Identify which cell holds the provided text, then report its (X, Y) central coordinate. 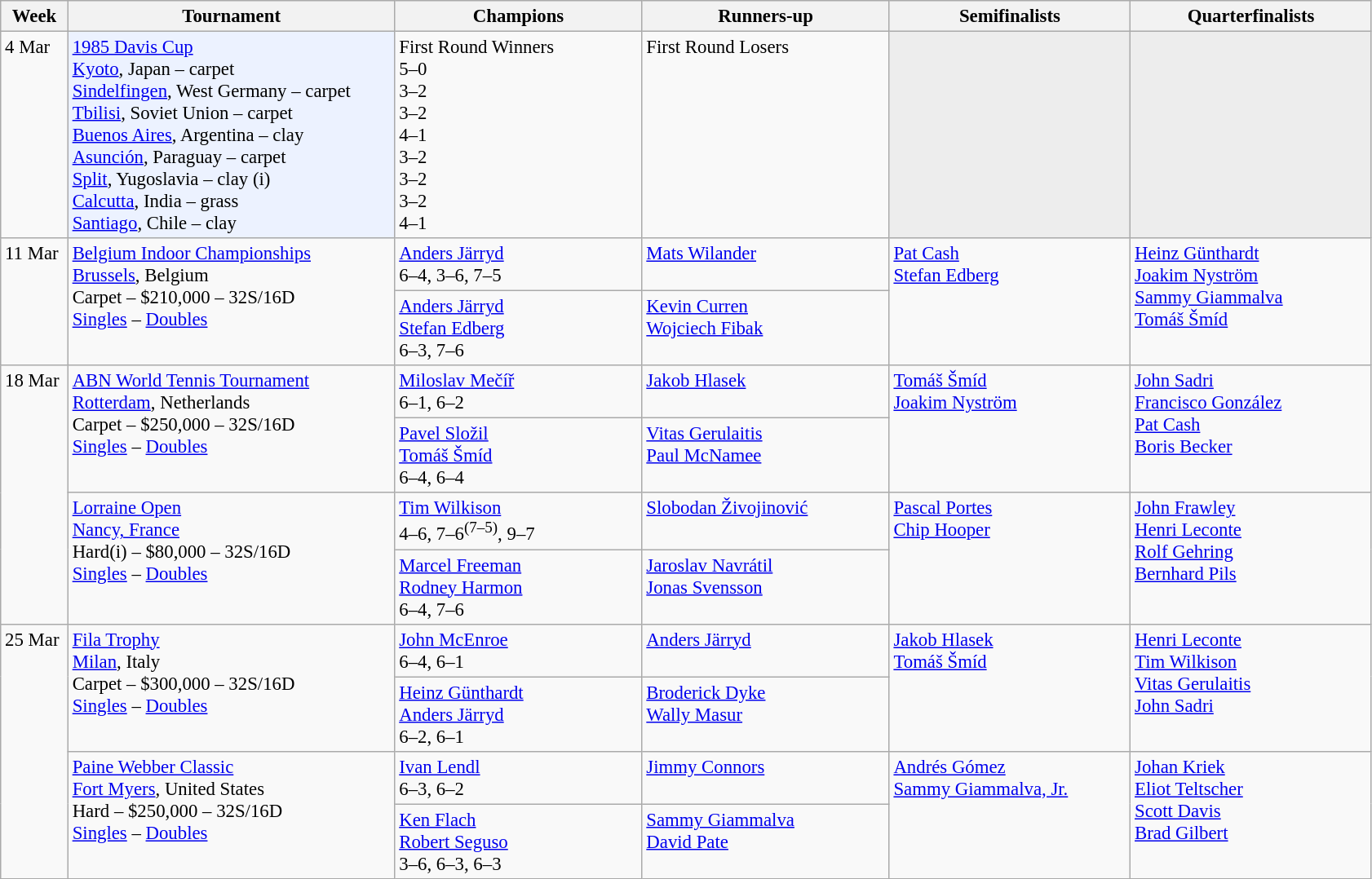
Mats Wilander (765, 264)
First Round Winners 5–0 3–2 3–2 4–1 3–2 3–2 3–2 4–1 (519, 135)
Paine Webber Classic Fort Myers, United StatesHard – $250,000 – 32S/16DSingles – Doubles (232, 815)
John McEnroe6–4, 6–1 (519, 651)
11 Mar (34, 302)
Tomáš Šmíd Joakim Nyström (1010, 429)
Lorraine Open Nancy, FranceHard(i) – $80,000 – 32S/16D Singles – Doubles (232, 558)
Pascal Portes Chip Hooper (1010, 558)
Miloslav Mečíř 6–1, 6–2 (519, 391)
Anders Järryd Stefan Edberg6–3, 7–6 (519, 329)
ABN World Tennis Tournament Rotterdam, NetherlandsCarpet – $250,000 – 32S/16D Singles – Doubles (232, 429)
Jakob Hlasek Tomáš Šmíd (1010, 687)
Andrés Gómez Sammy Giammalva, Jr. (1010, 815)
Marcel Freeman Rodney Harmon 6–4, 7–6 (519, 587)
Johan Kriek Eliot Teltscher Scott Davis Brad Gilbert (1251, 815)
Quarterfinalists (1251, 16)
Slobodan Živojinović (765, 520)
Semifinalists (1010, 16)
Tim Wilkison 4–6, 7–6(7–5), 9–7 (519, 520)
Jakob Hlasek (765, 391)
First Round Losers (765, 135)
Heinz Günthardt Joakim Nyström Sammy Giammalva Tomáš Šmíd (1251, 302)
Broderick Dyke Wally Masur (765, 714)
Belgium Indoor Championships Brussels, BelgiumCarpet – $210,000 – 32S/16D Singles – Doubles (232, 302)
Ivan Lendl6–3, 6–2 (519, 778)
John Sadri Francisco González Pat Cash Boris Becker (1251, 429)
Kevin Curren Wojciech Fibak (765, 329)
Heinz Günthardt Anders Järryd6–2, 6–1 (519, 714)
25 Mar (34, 751)
Pavel Složil Tomáš Šmíd 6–4, 6–4 (519, 456)
John Frawley Henri Leconte Rolf Gehring Bernhard Pils (1251, 558)
Champions (519, 16)
Henri Leconte Tim Wilkison Vitas Gerulaitis John Sadri (1251, 687)
Runners-up (765, 16)
Jaroslav Navrátil Jonas Svensson (765, 587)
Tournament (232, 16)
Fila Trophy Milan, ItalyCarpet – $300,000 – 32S/16D Singles – Doubles (232, 687)
Ken Flach Robert Seguso3–6, 6–3, 6–3 (519, 841)
Sammy Giammalva David Pate (765, 841)
Vitas Gerulaitis Paul McNamee (765, 456)
Anders Järryd (765, 651)
Pat Cash Stefan Edberg (1010, 302)
4 Mar (34, 135)
Anders Järryd6–4, 3–6, 7–5 (519, 264)
Week (34, 16)
18 Mar (34, 494)
Jimmy Connors (765, 778)
